Locate the cell with the specified text and output its (X, Y) center coordinate. 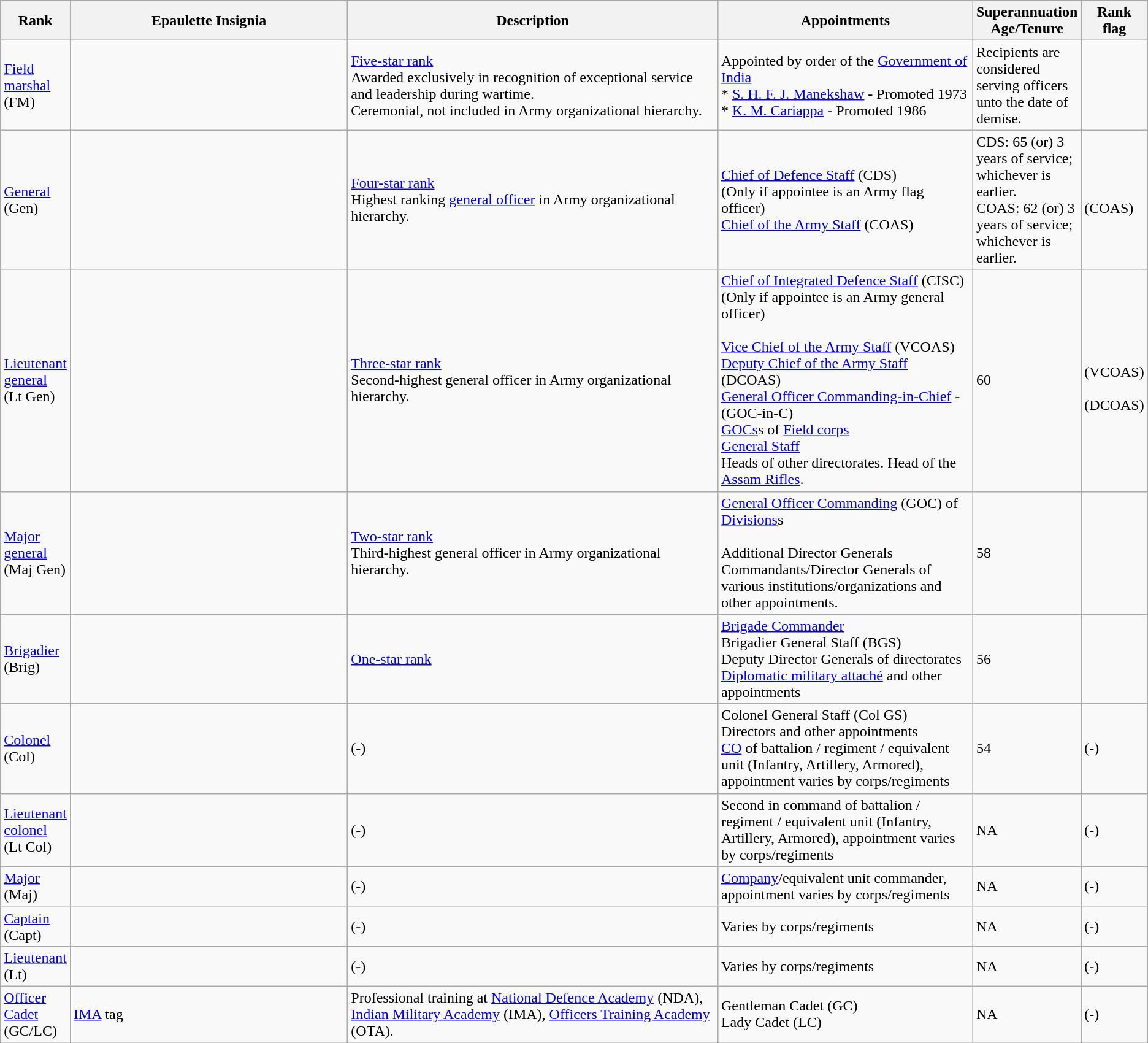
Rank flag (1114, 21)
Lieutenant colonel(Lt Col) (36, 829)
Chief of Defence Staff (CDS)(Only if appointee is an Army flag officer)Chief of the Army Staff (COAS) (845, 200)
Brigade CommanderBrigadier General Staff (BGS)Deputy Director Generals of directoratesDiplomatic military attaché and other appointments (845, 659)
56 (1027, 659)
Gentleman Cadet (GC)Lady Cadet (LC) (845, 1014)
Appointed by order of the Government of India* S. H. F. J. Manekshaw - Promoted 1973* K. M. Cariappa - Promoted 1986 (845, 85)
Major general(Maj Gen) (36, 553)
IMA tag (209, 1014)
CDS: 65 (or) 3 years of service; whichever is earlier.COAS: 62 (or) 3 years of service; whichever is earlier. (1027, 200)
Colonel (Col) (36, 749)
Three-star rankSecond-highest general officer in Army organizational hierarchy. (533, 380)
Lieutenant(Lt) (36, 966)
(VCOAS)(DCOAS) (1114, 380)
Recipients are considered serving officers unto the date of demise. (1027, 85)
Four-star rankHighest ranking general officer in Army organizational hierarchy. (533, 200)
Epaulette Insignia (209, 21)
60 (1027, 380)
General(Gen) (36, 200)
One-star rank (533, 659)
Second in command of battalion / regiment / equivalent unit (Infantry, Artillery, Armored), appointment varies by corps/regiments (845, 829)
Field marshal(FM) (36, 85)
Rank (36, 21)
Description (533, 21)
Professional training at National Defence Academy (NDA), Indian Military Academy (IMA), Officers Training Academy (OTA). (533, 1014)
Company/equivalent unit commander, appointment varies by corps/regiments (845, 886)
Appointments (845, 21)
Superannuation Age/Tenure (1027, 21)
(COAS) (1114, 200)
Officer Cadet (GC/LC) (36, 1014)
54 (1027, 749)
Major(Maj) (36, 886)
Captain(Capt) (36, 926)
Lieutenant general(Lt Gen) (36, 380)
58 (1027, 553)
Two-star rankThird-highest general officer in Army organizational hierarchy. (533, 553)
Brigadier(Brig) (36, 659)
